For the text-containing cell, return its midpoint in (x, y) coordinate format. 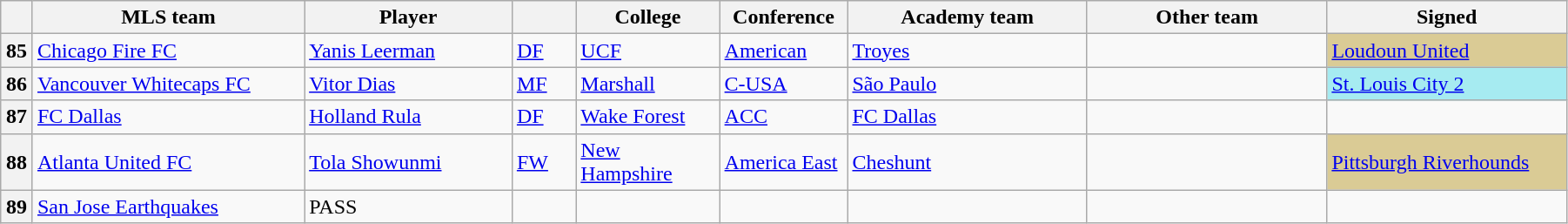
FW (543, 162)
Conference (783, 17)
Signed (1447, 17)
Marshall (647, 84)
American (783, 51)
Yanis Leerman (409, 51)
Loudoun United (1447, 51)
New Hampshire (647, 162)
College (647, 17)
C-USA (783, 84)
86 (17, 84)
Other team (1206, 17)
Pittsburgh Riverhounds (1447, 162)
Vitor Dias (409, 84)
88 (17, 162)
Chicago Fire FC (168, 51)
Player (409, 17)
85 (17, 51)
Holland Rula (409, 117)
America East (783, 162)
Atlanta United FC (168, 162)
Vancouver Whitecaps FC (168, 84)
Cheshunt (968, 162)
ACC (783, 117)
PASS (409, 207)
UCF (647, 51)
San Jose Earthquakes (168, 207)
MF (543, 84)
São Paulo (968, 84)
MLS team (168, 17)
Academy team (968, 17)
Wake Forest (647, 117)
St. Louis City 2 (1447, 84)
87 (17, 117)
Troyes (968, 51)
89 (17, 207)
Tola Showunmi (409, 162)
